For the text-containing cell, return its midpoint in [X, Y] coordinate format. 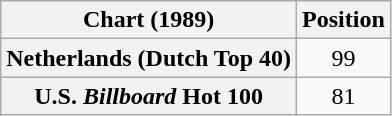
U.S. Billboard Hot 100 [149, 96]
Chart (1989) [149, 20]
Netherlands (Dutch Top 40) [149, 58]
81 [344, 96]
99 [344, 58]
Position [344, 20]
